For the text-containing cell, return its midpoint in [X, Y] coordinate format. 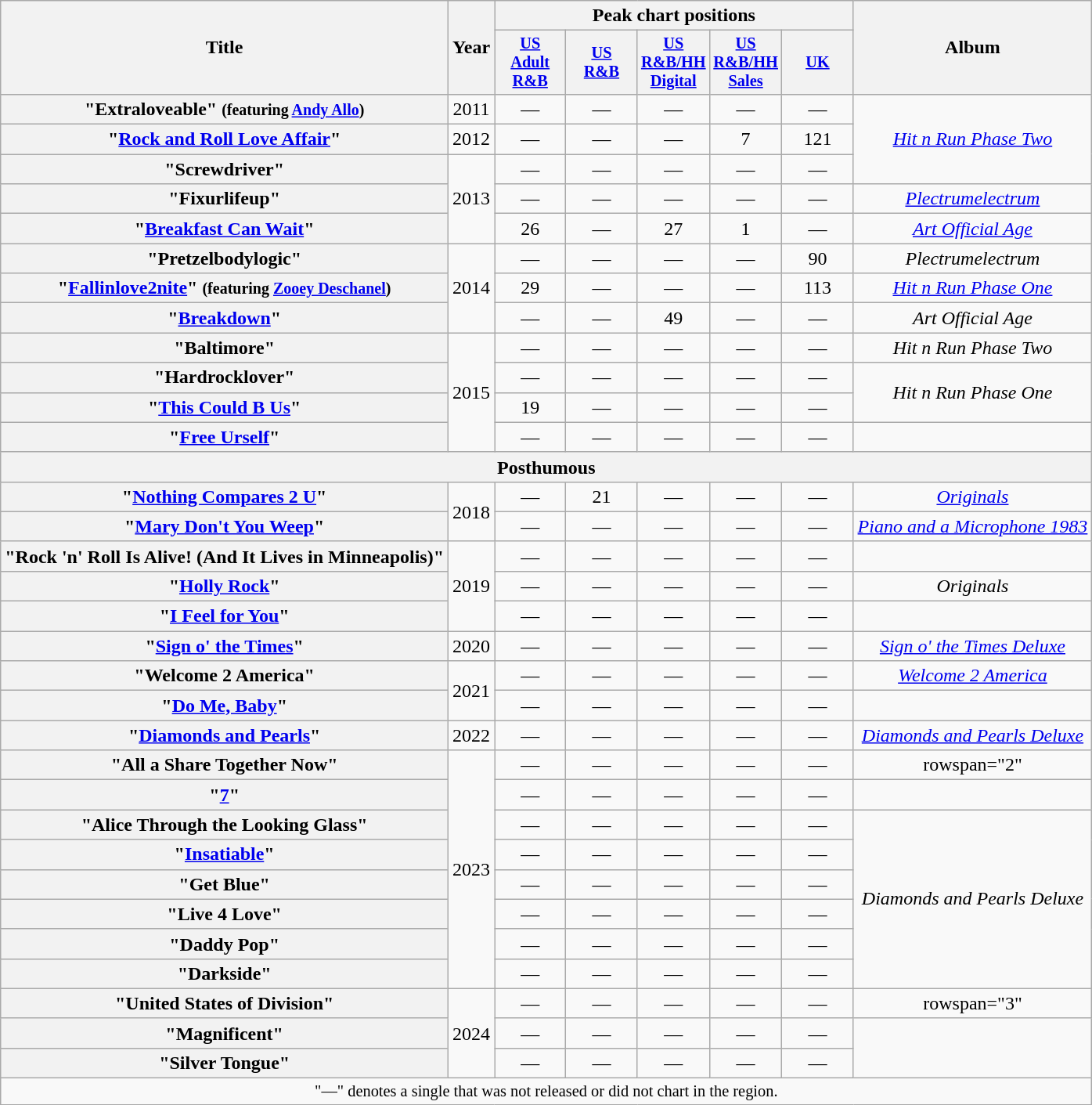
"Breakfast Can Wait" [225, 229]
"Pretzelbodylogic" [225, 258]
"Do Me, Baby" [225, 706]
rowspan="2" [972, 765]
"Screwdriver" [225, 169]
"Insatiable" [225, 854]
2024 [471, 1033]
2015 [471, 392]
"Fixurlifeup" [225, 199]
2023 [471, 869]
2020 [471, 646]
121 [817, 139]
90 [817, 258]
"Hardrocklover" [225, 377]
"Get Blue" [225, 884]
7 [745, 139]
USAdultR&B [531, 63]
rowspan="3" [972, 1003]
Welcome 2 America [972, 676]
"Baltimore" [225, 348]
2014 [471, 288]
2013 [471, 199]
"Sign o' the Times" [225, 646]
UK [817, 63]
"Breakdown" [225, 318]
Year [471, 48]
Peak chart positions [674, 16]
USR&B/HHDigital [673, 63]
"I Feel for You" [225, 616]
"Silver Tongue" [225, 1063]
2012 [471, 139]
2022 [471, 735]
19 [531, 407]
2011 [471, 109]
"Nothing Compares 2 U" [225, 497]
2019 [471, 586]
"Magnificent" [225, 1033]
"Rock 'n' Roll Is Alive! (And It Lives in Minneapolis)" [225, 556]
29 [531, 288]
"Welcome 2 America" [225, 676]
"United States of Division" [225, 1003]
"Live 4 Love" [225, 914]
USR&B/HHSales [745, 63]
Posthumous [546, 467]
USR&B [601, 63]
"Fallinlove2nite" (featuring Zooey Deschanel) [225, 288]
"Extraloveable" (featuring Andy Allo) [225, 109]
27 [673, 229]
2021 [471, 691]
"Free Urself" [225, 437]
"Diamonds and Pearls" [225, 735]
"Alice Through the Looking Glass" [225, 825]
49 [673, 318]
"Holly Rock" [225, 586]
"Mary Don't You Weep" [225, 526]
"Rock and Roll Love Affair" [225, 139]
"7" [225, 795]
113 [817, 288]
Sign o' the Times Deluxe [972, 646]
"Daddy Pop" [225, 944]
"All a Share Together Now" [225, 765]
Piano and a Microphone 1983 [972, 526]
26 [531, 229]
"Darkside" [225, 973]
"This Could B Us" [225, 407]
"—" denotes a single that was not released or did not chart in the region. [546, 1092]
Title [225, 48]
21 [601, 497]
Album [972, 48]
1 [745, 229]
2018 [471, 511]
